Locate the cell with the specified text and output its (x, y) center coordinate. 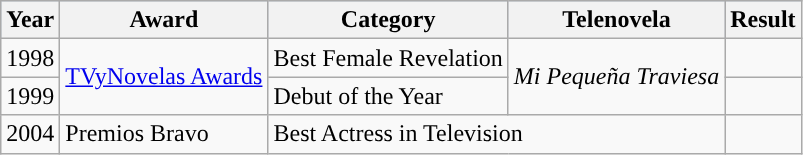
Best Female Revelation (388, 58)
Best Actress in Television (496, 134)
Award (164, 20)
2004 (30, 134)
TVyNovelas Awards (164, 77)
Mi Pequeña Traviesa (616, 77)
1999 (30, 96)
Result (763, 20)
1998 (30, 58)
Telenovela (616, 20)
Premios Bravo (164, 134)
Debut of the Year (388, 96)
Year (30, 20)
Category (388, 20)
